For the text-containing cell, return its midpoint in (x, y) coordinate format. 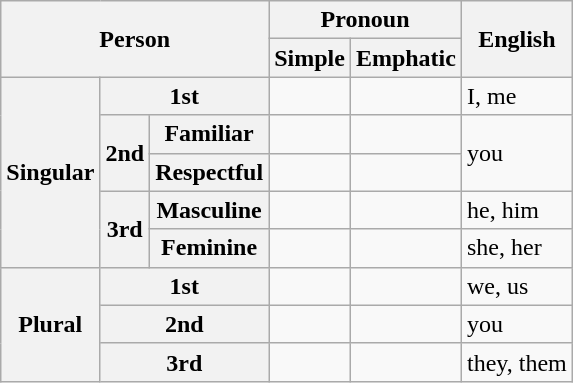
Emphatic (406, 58)
she, her (516, 248)
Simple (310, 58)
he, him (516, 210)
Singular (50, 172)
Respectful (210, 172)
Person (135, 39)
Familiar (210, 134)
Masculine (210, 210)
Pronoun (366, 20)
they, them (516, 362)
I, me (516, 96)
we, us (516, 286)
Feminine (210, 248)
Plural (50, 324)
English (516, 39)
